Identify which cell holds the provided text, then report its [X, Y] central coordinate. 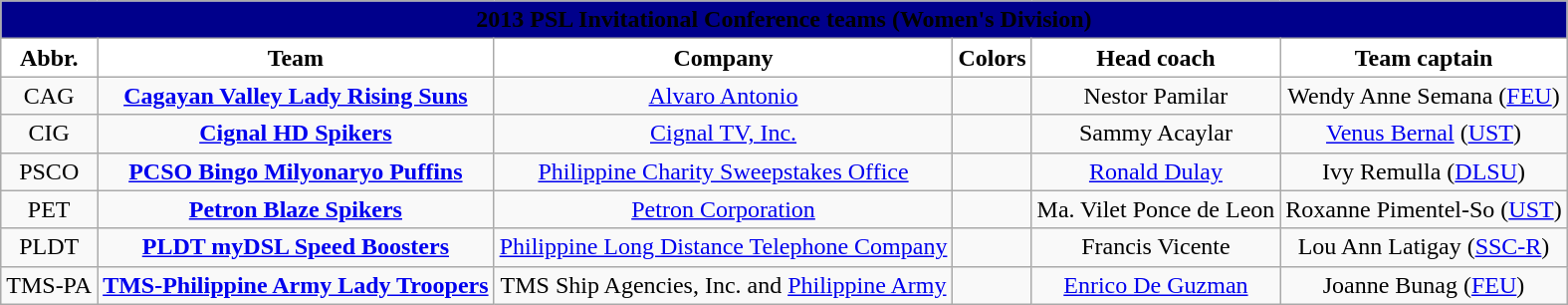
2013 PSL Invitational Conference teams (Women's Division) [784, 20]
Petron Corporation [723, 209]
Francis Vicente [1156, 247]
PET [50, 209]
Sammy Acaylar [1156, 134]
Roxanne Pimentel-So (UST) [1424, 209]
PSCO [50, 171]
Company [723, 58]
Colors [992, 58]
Team [296, 58]
Nestor Pamilar [1156, 96]
PLDT [50, 247]
Cignal TV, Inc. [723, 134]
Joanne Bunag (FEU) [1424, 285]
TMS-PA [50, 285]
CAG [50, 96]
Head coach [1156, 58]
Philippine Long Distance Telephone Company [723, 247]
Wendy Anne Semana (FEU) [1424, 96]
Petron Blaze Spikers [296, 209]
Philippine Charity Sweepstakes Office [723, 171]
TMS Ship Agencies, Inc. and Philippine Army [723, 285]
Lou Ann Latigay (SSC-R) [1424, 247]
PLDT myDSL Speed Boosters [296, 247]
Team captain [1424, 58]
PCSO Bingo Milyonaryo Puffins [296, 171]
CIG [50, 134]
Alvaro Antonio [723, 96]
Enrico De Guzman [1156, 285]
Ivy Remulla (DLSU) [1424, 171]
Ma. Vilet Ponce de Leon [1156, 209]
Cignal HD Spikers [296, 134]
Abbr. [50, 58]
Ronald Dulay [1156, 171]
Venus Bernal (UST) [1424, 134]
TMS-Philippine Army Lady Troopers [296, 285]
Cagayan Valley Lady Rising Suns [296, 96]
